Find where the given text appears and provide that cell's center as [X, Y] coordinate. 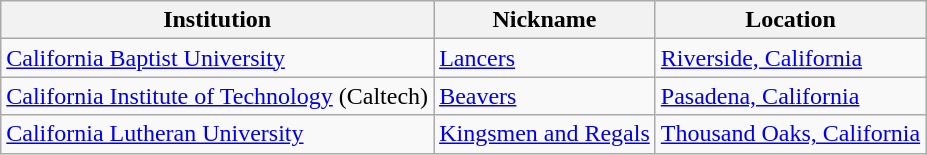
California Institute of Technology (Caltech) [218, 96]
Riverside, California [790, 58]
Beavers [545, 96]
Institution [218, 20]
Kingsmen and Regals [545, 134]
Location [790, 20]
Lancers [545, 58]
California Baptist University [218, 58]
California Lutheran University [218, 134]
Nickname [545, 20]
Pasadena, California [790, 96]
Thousand Oaks, California [790, 134]
